Detect which cell encompasses the target text, then output its [x, y] center coordinate. 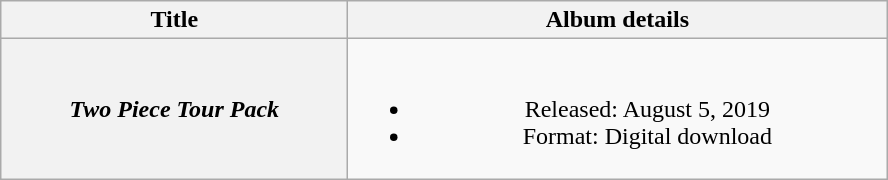
Released: August 5, 2019Format: Digital download [618, 109]
Album details [618, 20]
Title [174, 20]
Two Piece Tour Pack [174, 109]
